Output the [x, y] coordinate of the center of the cell containing the given text.  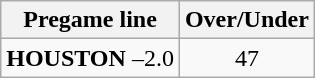
Over/Under [246, 20]
Pregame line [90, 20]
47 [246, 58]
HOUSTON –2.0 [90, 58]
